Return (X, Y) of the center of cell containing provided text 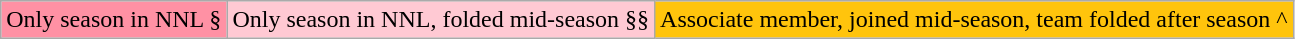
Associate member, joined mid-season, team folded after season ^ (974, 20)
Only season in NNL, folded mid-season §§ (441, 20)
Only season in NNL § (114, 20)
